Extract the (x, y) coordinate from the center of the cell holding the provided text.  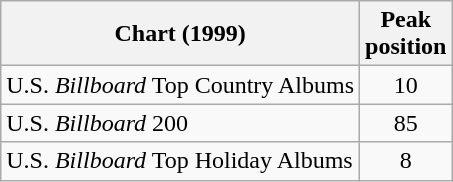
8 (406, 161)
Peakposition (406, 34)
U.S. Billboard 200 (180, 123)
Chart (1999) (180, 34)
10 (406, 85)
U.S. Billboard Top Country Albums (180, 85)
U.S. Billboard Top Holiday Albums (180, 161)
85 (406, 123)
